Identify which cell holds the provided text, then report its (X, Y) central coordinate. 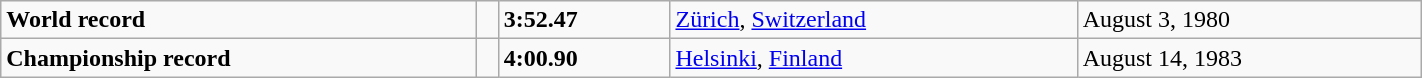
Zürich, Switzerland (874, 20)
Championship record (238, 58)
August 14, 1983 (1249, 58)
4:00.90 (584, 58)
August 3, 1980 (1249, 20)
3:52.47 (584, 20)
World record (238, 20)
Helsinki, Finland (874, 58)
